Return the (x, y) coordinate for the center point of the cell that contains the specified text.  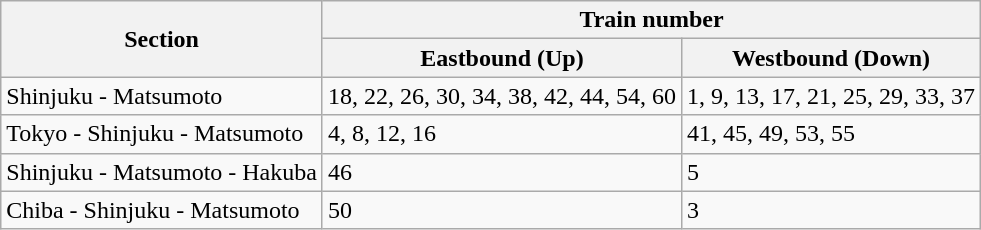
Westbound (Down) (832, 58)
Shinjuku - Matsumoto - Hakuba (162, 172)
18, 22, 26, 30, 34, 38, 42, 44, 54, 60 (502, 96)
5 (832, 172)
Chiba - Shinjuku - Matsumoto (162, 210)
Shinjuku - Matsumoto (162, 96)
3 (832, 210)
1, 9, 13, 17, 21, 25, 29, 33, 37 (832, 96)
46 (502, 172)
Tokyo - Shinjuku - Matsumoto (162, 134)
Train number (651, 20)
Eastbound (Up) (502, 58)
Section (162, 39)
50 (502, 210)
41, 45, 49, 53, 55 (832, 134)
4, 8, 12, 16 (502, 134)
